Extract the (X, Y) coordinate from the center of the cell holding the provided text.  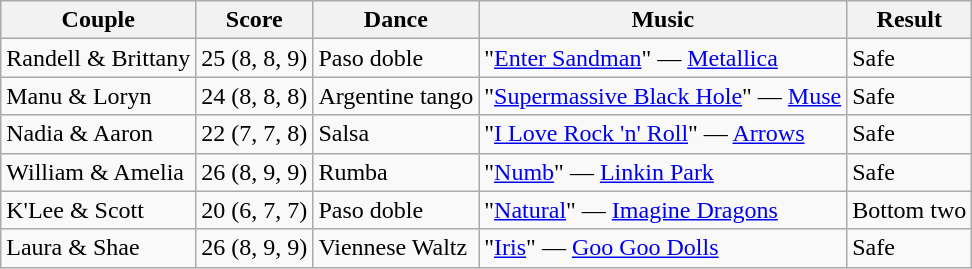
Viennese Waltz (396, 248)
"I Love Rock 'n' Roll" — Arrows (663, 134)
"Natural" — Imagine Dragons (663, 210)
"Supermassive Black Hole" — Muse (663, 96)
25 (8, 8, 9) (254, 58)
"Enter Sandman" — Metallica (663, 58)
22 (7, 7, 8) (254, 134)
Couple (98, 20)
Score (254, 20)
Dance (396, 20)
Rumba (396, 172)
Bottom two (910, 210)
24 (8, 8, 8) (254, 96)
Manu & Loryn (98, 96)
Nadia & Aaron (98, 134)
"Iris" — Goo Goo Dolls (663, 248)
Salsa (396, 134)
Laura & Shae (98, 248)
William & Amelia (98, 172)
Randell & Brittany (98, 58)
Argentine tango (396, 96)
Result (910, 20)
"Numb" — Linkin Park (663, 172)
K'Lee & Scott (98, 210)
20 (6, 7, 7) (254, 210)
Music (663, 20)
